Identify which cell holds the provided text, then report its [x, y] central coordinate. 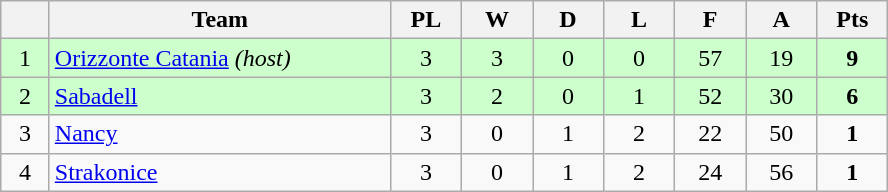
52 [710, 96]
PL [426, 20]
W [496, 20]
Pts [852, 20]
57 [710, 58]
F [710, 20]
Orizzonte Catania (host) [220, 58]
4 [26, 172]
L [640, 20]
D [568, 20]
24 [710, 172]
Team [220, 20]
19 [782, 58]
30 [782, 96]
A [782, 20]
6 [852, 96]
50 [782, 134]
22 [710, 134]
56 [782, 172]
Sabadell [220, 96]
Nancy [220, 134]
Strakonice [220, 172]
9 [852, 58]
